From the cell containing the given text, extract its center point as [X, Y] coordinate. 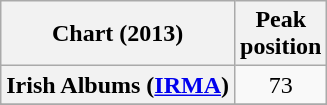
73 [281, 85]
Chart (2013) [118, 34]
Peakposition [281, 34]
Irish Albums (IRMA) [118, 85]
